Determine the (x, y) coordinate at the center of the cell enclosing the given text.  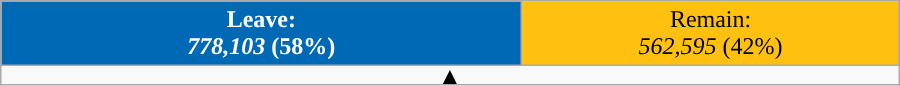
Remain: 562,595 (42%) (710, 34)
Leave:778,103 (58%) (262, 34)
